Extract the [x, y] coordinate from the center of the cell holding the provided text.  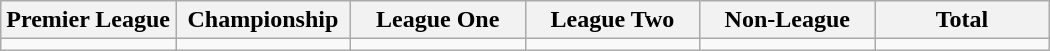
Championship [264, 20]
Premier League [88, 20]
Non-League [788, 20]
League One [438, 20]
Total [962, 20]
League Two [612, 20]
